Find where the given text appears and provide that cell's center as (X, Y) coordinate. 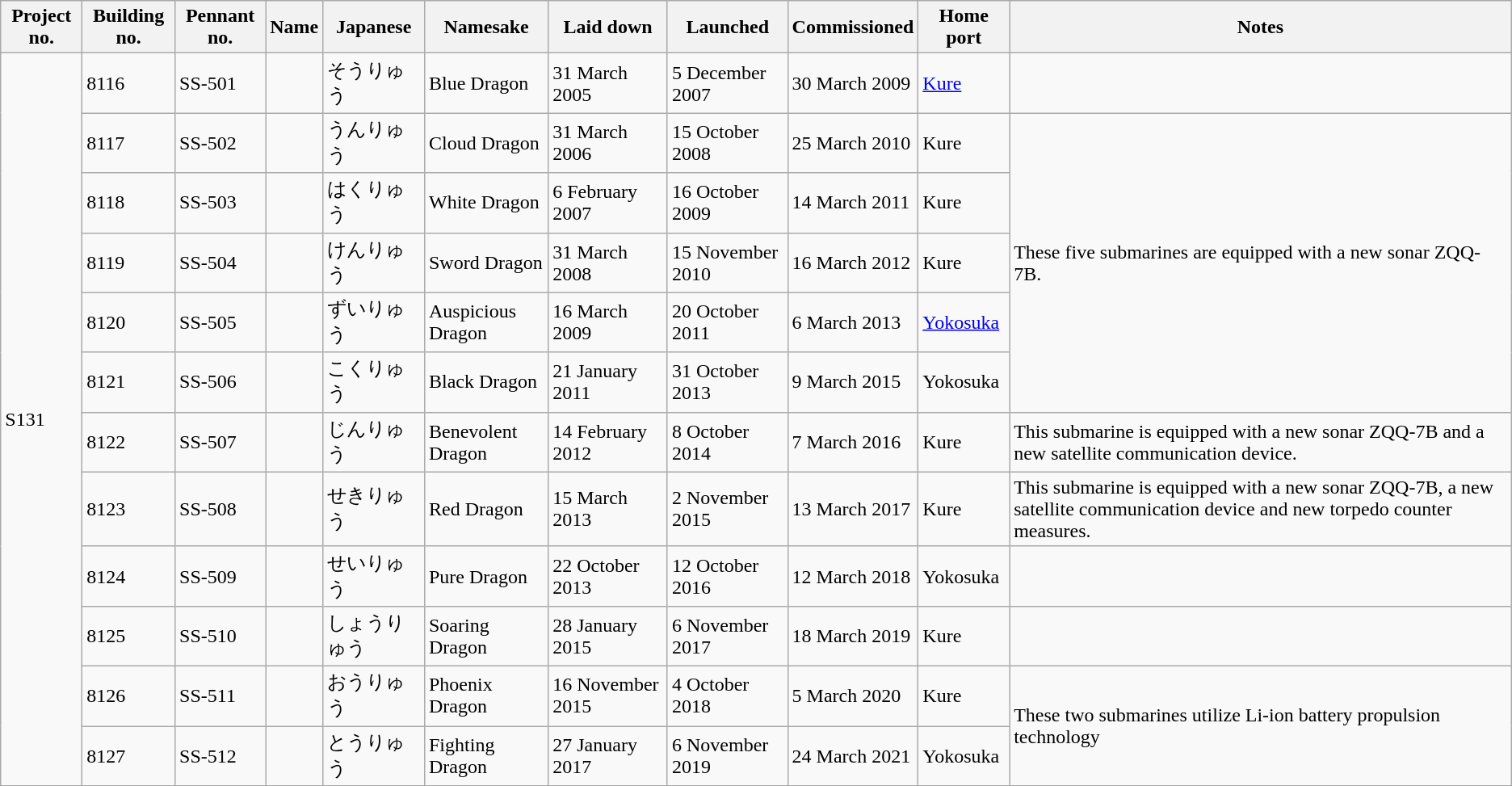
24 March 2021 (853, 755)
じんりゅう (374, 442)
ずいりゅう (374, 322)
SS-503 (220, 203)
Phoenix Dragon (486, 696)
16 March 2009 (608, 322)
6 March 2013 (853, 322)
Building no. (129, 27)
14 February 2012 (608, 442)
8120 (129, 322)
こくりゅう (374, 382)
5 December 2007 (727, 83)
せきりゅう (374, 509)
S131 (42, 420)
6 November 2019 (727, 755)
SS-507 (220, 442)
Name (294, 27)
Red Dragon (486, 509)
7 March 2016 (853, 442)
White Dragon (486, 203)
These five submarines are equipped with a new sonar ZQQ-7B. (1261, 263)
31 October 2013 (727, 382)
Laid down (608, 27)
Project no. (42, 27)
SS-502 (220, 143)
20 October 2011 (727, 322)
8116 (129, 83)
SS-506 (220, 382)
Black Dragon (486, 382)
21 January 2011 (608, 382)
15 March 2013 (608, 509)
8 October 2014 (727, 442)
31 March 2008 (608, 263)
13 March 2017 (853, 509)
SS-511 (220, 696)
15 November 2010 (727, 263)
30 March 2009 (853, 83)
15 October 2008 (727, 143)
8125 (129, 636)
8122 (129, 442)
8117 (129, 143)
けんりゅう (374, 263)
This submarine is equipped with a new sonar ZQQ-7B, a new satellite communication device and new torpedo counter measures. (1261, 509)
8126 (129, 696)
31 March 2006 (608, 143)
These two submarines utilize Li-ion battery propulsion technology (1261, 725)
9 March 2015 (853, 382)
6 February 2007 (608, 203)
16 October 2009 (727, 203)
2 November 2015 (727, 509)
This submarine is equipped with a new sonar ZQQ-7B and a new satellite communication device. (1261, 442)
SS-509 (220, 576)
Blue Dragon (486, 83)
16 March 2012 (853, 263)
おうりゅう (374, 696)
Pure Dragon (486, 576)
Japanese (374, 27)
Namesake (486, 27)
14 March 2011 (853, 203)
Cloud Dragon (486, 143)
6 November 2017 (727, 636)
Pennant no. (220, 27)
SS-505 (220, 322)
16 November 2015 (608, 696)
うんりゅう (374, 143)
SS-508 (220, 509)
8118 (129, 203)
27 January 2017 (608, 755)
Auspicious Dragon (486, 322)
12 October 2016 (727, 576)
4 October 2018 (727, 696)
しょうりゅう (374, 636)
8119 (129, 263)
SS-504 (220, 263)
25 March 2010 (853, 143)
はくりゅう (374, 203)
SS-501 (220, 83)
Launched (727, 27)
Home port (964, 27)
8121 (129, 382)
とうりゅう (374, 755)
22 October 2013 (608, 576)
SS-512 (220, 755)
Notes (1261, 27)
せいりゅう (374, 576)
8127 (129, 755)
28 January 2015 (608, 636)
8123 (129, 509)
Sword Dragon (486, 263)
Benevolent Dragon (486, 442)
Fighting Dragon (486, 755)
Commissioned (853, 27)
そうりゅう (374, 83)
8124 (129, 576)
5 March 2020 (853, 696)
12 March 2018 (853, 576)
Soaring Dragon (486, 636)
18 March 2019 (853, 636)
SS-510 (220, 636)
31 March 2005 (608, 83)
